Extract the (x, y) coordinate from the center of the cell holding the provided text.  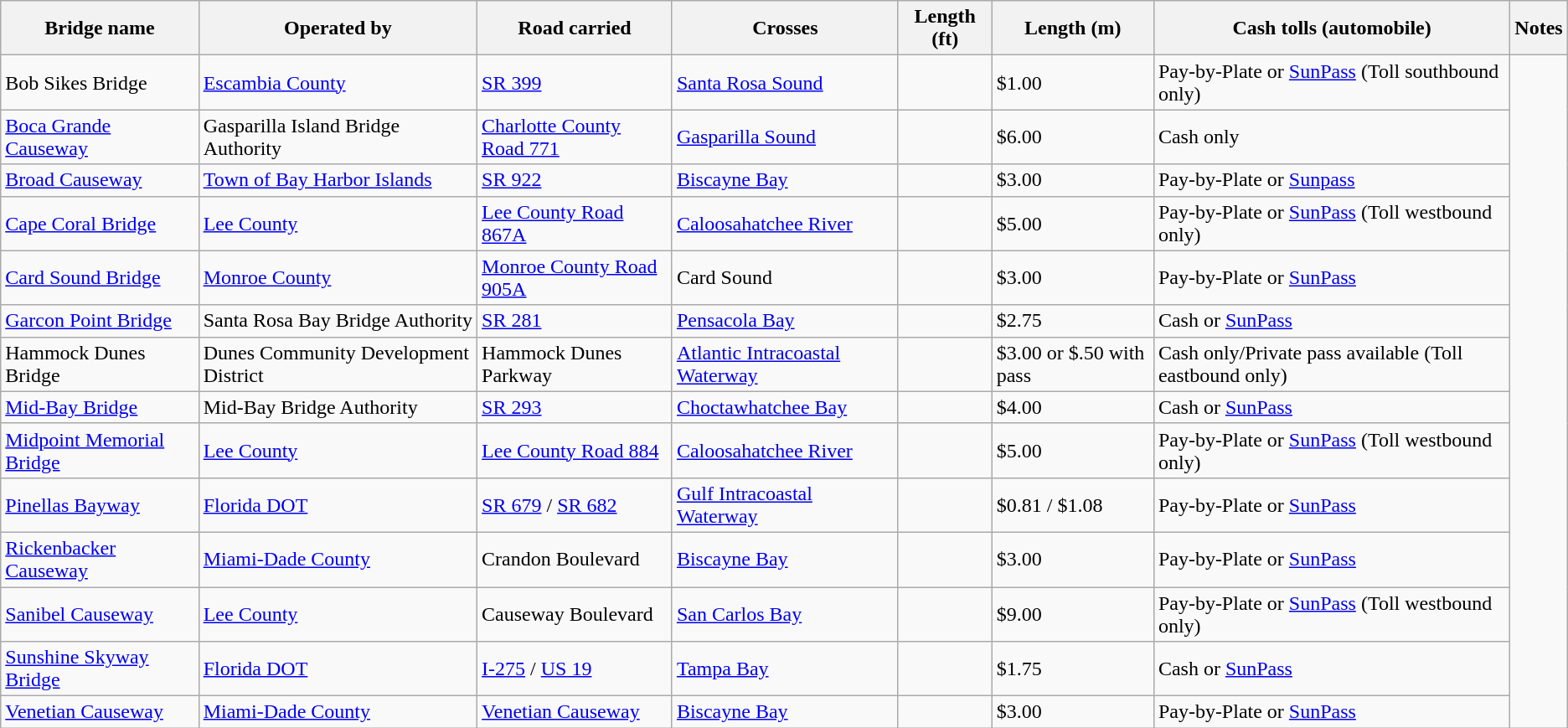
Hammock Dunes Bridge (100, 364)
Tampa Bay (785, 669)
Pay-by-Plate or SunPass (Toll southbound only) (1332, 82)
Bob Sikes Bridge (100, 82)
SR 399 (575, 82)
Monroe County Road 905A (575, 278)
SR 281 (575, 321)
Lee County Road 884 (575, 451)
Crosses (785, 28)
Gasparilla Island Bridge Authority (338, 137)
Operated by (338, 28)
Gasparilla Sound (785, 137)
Cash only (1332, 137)
SR 293 (575, 407)
Midpoint Memorial Bridge (100, 451)
Boca Grande Causeway (100, 137)
Cash tolls (automobile) (1332, 28)
Card Sound Bridge (100, 278)
Mid-Bay Bridge (100, 407)
SR 679 / SR 682 (575, 504)
SR 922 (575, 180)
Card Sound (785, 278)
Cape Coral Bridge (100, 223)
$9.00 (1072, 613)
Length (ft) (945, 28)
$1.00 (1072, 82)
Cash only/Private pass available (Toll eastbound only) (1332, 364)
Garcon Point Bridge (100, 321)
Atlantic Intracoastal Waterway (785, 364)
Rickenbacker Causeway (100, 560)
Pay-by-Plate or Sunpass (1332, 180)
Hammock Dunes Parkway (575, 364)
$3.00 or $.50 with pass (1072, 364)
Santa Rosa Sound (785, 82)
Santa Rosa Bay Bridge Authority (338, 321)
Pensacola Bay (785, 321)
Crandon Boulevard (575, 560)
Monroe County (338, 278)
$2.75 (1072, 321)
Charlotte County Road 771 (575, 137)
Sunshine Skyway Bridge (100, 669)
Notes (1539, 28)
Pinellas Bayway (100, 504)
San Carlos Bay (785, 613)
Broad Causeway (100, 180)
Road carried (575, 28)
Causeway Boulevard (575, 613)
Escambia County (338, 82)
$4.00 (1072, 407)
Choctawhatchee Bay (785, 407)
$0.81 / $1.08 (1072, 504)
I-275 / US 19 (575, 669)
Gulf Intracoastal Waterway (785, 504)
Dunes Community Development District (338, 364)
Lee County Road 867A (575, 223)
Town of Bay Harbor Islands (338, 180)
$6.00 (1072, 137)
$1.75 (1072, 669)
Sanibel Causeway (100, 613)
Mid-Bay Bridge Authority (338, 407)
Length (m) (1072, 28)
Bridge name (100, 28)
